Output the (x, y) coordinate of the center of the cell containing the given text.  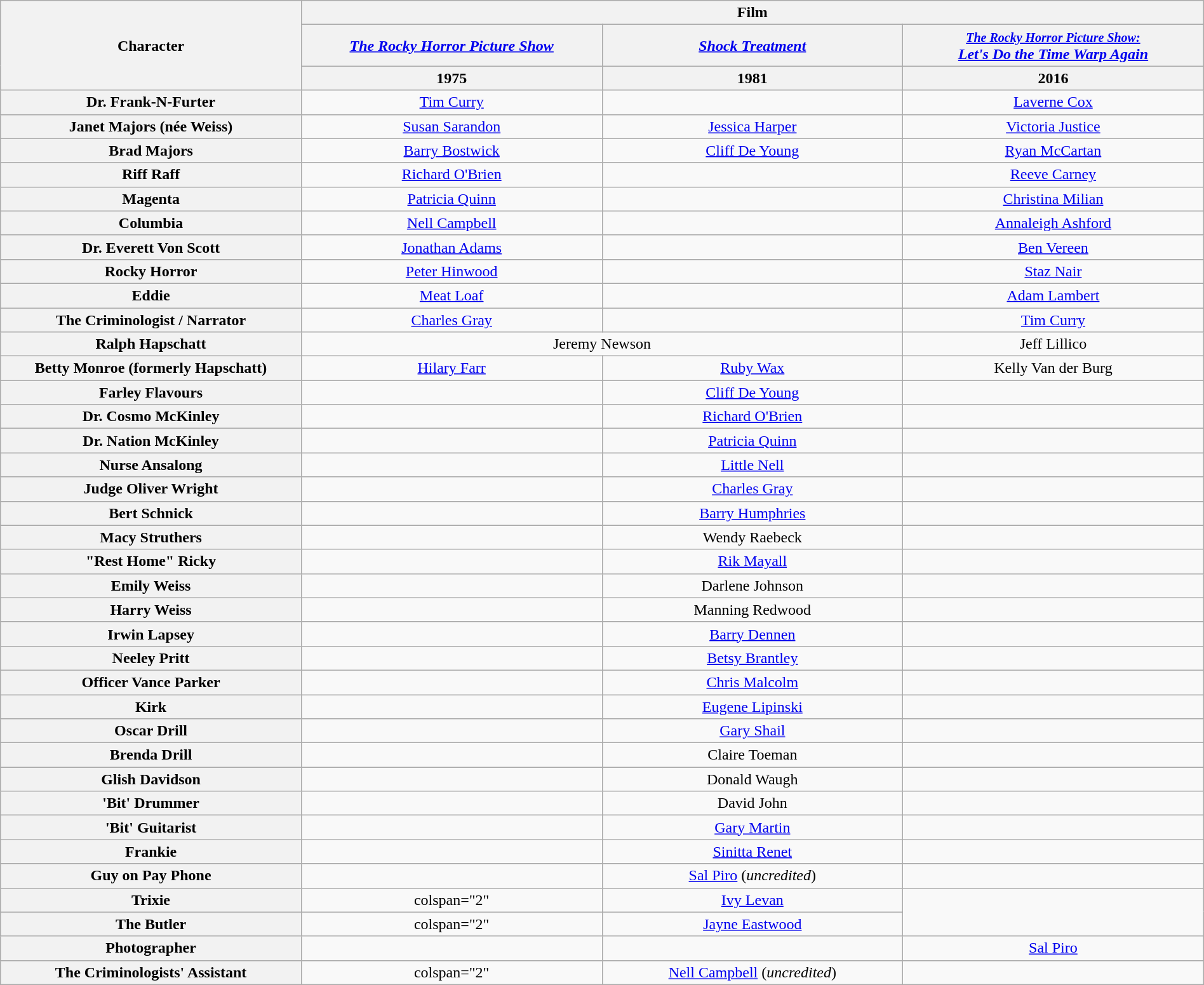
Darlene Johnson (752, 586)
Oscar Drill (151, 731)
Laverne Cox (1053, 102)
Eddie (151, 295)
Staz Nair (1053, 271)
Ivy Levan (752, 900)
Chris Malcolm (752, 682)
Irwin Lapsey (151, 634)
Claire Toeman (752, 755)
Photographer (151, 948)
Jonathan Adams (451, 247)
Nell Campbell (uncredited) (752, 972)
Dr. Cosmo McKinley (151, 417)
Victoria Justice (1053, 126)
Frankie (151, 852)
Bert Schnick (151, 513)
Guy on Pay Phone (151, 876)
Dr. Frank-N-Furter (151, 102)
Rocky Horror (151, 271)
Jessica Harper (752, 126)
The Rocky Horror Picture Show (451, 46)
Ryan McCartan (1053, 151)
1981 (752, 78)
Brenda Drill (151, 755)
Nell Campbell (451, 223)
2016 (1053, 78)
Little Nell (752, 465)
Betsy Brantley (752, 658)
Farley Flavours (151, 392)
Jeremy Newson (602, 344)
Shock Treatment (752, 46)
Neeley Pritt (151, 658)
Christina Milian (1053, 199)
Sal Piro (1053, 948)
Nurse Ansalong (151, 465)
Emily Weiss (151, 586)
Harry Weiss (151, 610)
1975 (451, 78)
Dr. Everett Von Scott (151, 247)
Susan Sarandon (451, 126)
Eugene Lipinski (752, 707)
Meat Loaf (451, 295)
Kelly Van der Burg (1053, 368)
Trixie (151, 900)
Ben Vereen (1053, 247)
Hilary Farr (451, 368)
Barry Humphries (752, 513)
Riff Raff (151, 175)
The Rocky Horror Picture Show:Let's Do the Time Warp Again (1053, 46)
'Bit' Guitarist (151, 828)
Barry Dennen (752, 634)
Gary Shail (752, 731)
'Bit' Drummer (151, 803)
Columbia (151, 223)
Glish Davidson (151, 779)
Sinitta Renet (752, 852)
Barry Bostwick (451, 151)
Dr. Nation McKinley (151, 441)
Janet Majors (née Weiss) (151, 126)
Manning Redwood (752, 610)
Sal Piro (uncredited) (752, 876)
Gary Martin (752, 828)
Magenta (151, 199)
The Butler (151, 924)
Jeff Lillico (1053, 344)
Brad Majors (151, 151)
Peter Hinwood (451, 271)
"Rest Home" Ricky (151, 561)
Rik Mayall (752, 561)
Officer Vance Parker (151, 682)
Film (752, 13)
Annaleigh Ashford (1053, 223)
Wendy Raebeck (752, 537)
Ruby Wax (752, 368)
Kirk (151, 707)
The Criminologists' Assistant (151, 972)
Judge Oliver Wright (151, 489)
Betty Monroe (formerly Hapschatt) (151, 368)
Macy Struthers (151, 537)
Adam Lambert (1053, 295)
Jayne Eastwood (752, 924)
Reeve Carney (1053, 175)
Character (151, 46)
Ralph Hapschatt (151, 344)
David John (752, 803)
The Criminologist / Narrator (151, 319)
Donald Waugh (752, 779)
